From the cell containing the given text, extract its center point as (X, Y) coordinate. 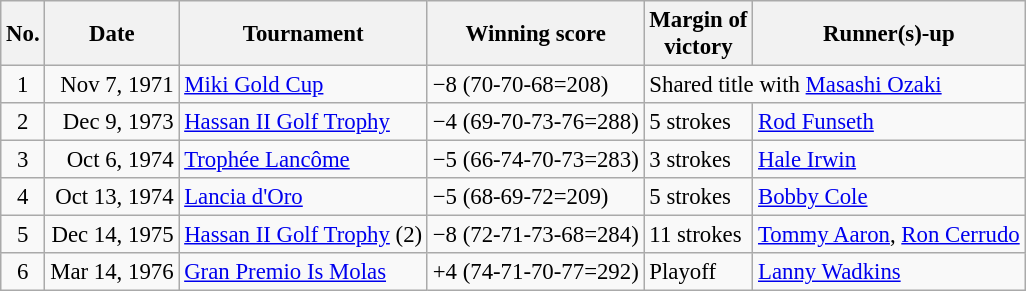
1 (23, 85)
2 (23, 122)
Dec 9, 1973 (112, 122)
Bobby Cole (889, 197)
−8 (72-71-73-68=284) (536, 235)
5 (23, 235)
Oct 13, 1974 (112, 197)
Winning score (536, 34)
−5 (66-74-70-73=283) (536, 160)
Tommy Aaron, Ron Cerrudo (889, 235)
−8 (70-70-68=208) (536, 85)
Hassan II Golf Trophy (304, 122)
No. (23, 34)
Trophée Lancôme (304, 160)
Lancia d'Oro (304, 197)
Rod Funseth (889, 122)
Hale Irwin (889, 160)
Hassan II Golf Trophy (2) (304, 235)
Runner(s)-up (889, 34)
Miki Gold Cup (304, 85)
−4 (69-70-73-76=288) (536, 122)
Oct 6, 1974 (112, 160)
Tournament (304, 34)
−5 (68-69-72=209) (536, 197)
Date (112, 34)
Nov 7, 1971 (112, 85)
4 (23, 197)
Shared title with Masashi Ozaki (834, 85)
3 (23, 160)
Margin ofvictory (698, 34)
11 strokes (698, 235)
Dec 14, 1975 (112, 235)
3 strokes (698, 160)
